Detect which cell encompasses the target text, then output its (X, Y) center coordinate. 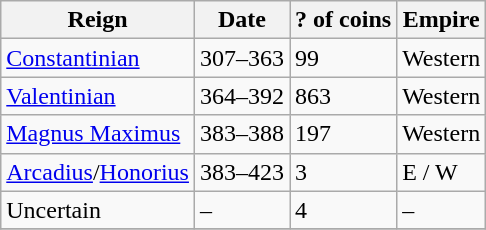
383–423 (242, 172)
Constantinian (98, 58)
Empire (442, 20)
Valentinian (98, 96)
Uncertain (98, 210)
Date (242, 20)
4 (344, 210)
99 (344, 58)
Arcadius/Honorius (98, 172)
307–363 (242, 58)
197 (344, 134)
? of coins (344, 20)
Reign (98, 20)
3 (344, 172)
364–392 (242, 96)
383–388 (242, 134)
863 (344, 96)
E / W (442, 172)
Magnus Maximus (98, 134)
